Determine the [x, y] coordinate at the center of the cell enclosing the given text.  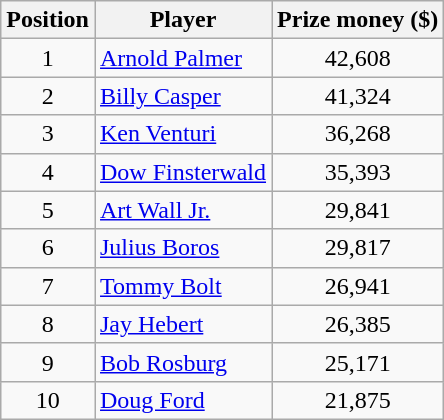
26,385 [358, 324]
Bob Rosburg [182, 362]
5 [48, 210]
1 [48, 58]
7 [48, 286]
21,875 [358, 400]
35,393 [358, 172]
6 [48, 248]
Art Wall Jr. [182, 210]
Position [48, 20]
25,171 [358, 362]
Prize money ($) [358, 20]
Tommy Bolt [182, 286]
3 [48, 134]
36,268 [358, 134]
Player [182, 20]
Doug Ford [182, 400]
9 [48, 362]
2 [48, 96]
Jay Hebert [182, 324]
Ken Venturi [182, 134]
Billy Casper [182, 96]
4 [48, 172]
Arnold Palmer [182, 58]
Julius Boros [182, 248]
41,324 [358, 96]
29,817 [358, 248]
26,941 [358, 286]
42,608 [358, 58]
29,841 [358, 210]
Dow Finsterwald [182, 172]
8 [48, 324]
10 [48, 400]
